Return the [X, Y] coordinate for the center point of the cell that contains the specified text.  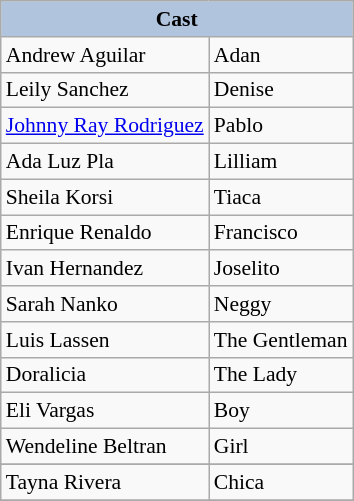
Boy [281, 411]
Doralicia [105, 375]
Lilliam [281, 162]
Ivan Hernandez [105, 269]
Adan [281, 55]
Neggy [281, 304]
Eli Vargas [105, 411]
Andrew Aguilar [105, 55]
Chica [281, 482]
Pablo [281, 126]
The Gentleman [281, 340]
Cast [177, 19]
Wendeline Beltran [105, 447]
Leily Sanchez [105, 90]
Luis Lassen [105, 340]
Johnny Ray Rodriguez [105, 126]
Enrique Renaldo [105, 233]
Denise [281, 90]
Tayna Rivera [105, 482]
Francisco [281, 233]
Sheila Korsi [105, 197]
Tiaca [281, 197]
The Lady [281, 375]
Girl [281, 447]
Ada Luz Pla [105, 162]
Joselito [281, 269]
Sarah Nanko [105, 304]
